Return the (x, y) coordinate for the center point of the cell that contains the specified text.  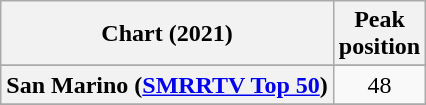
Peakposition (379, 34)
San Marino (SMRRTV Top 50) (168, 85)
Chart (2021) (168, 34)
48 (379, 85)
